For the text-containing cell, return its midpoint in [x, y] coordinate format. 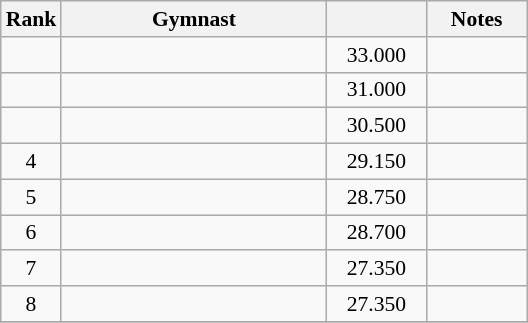
31.000 [376, 90]
33.000 [376, 55]
4 [32, 162]
7 [32, 269]
28.750 [376, 197]
29.150 [376, 162]
Rank [32, 19]
28.700 [376, 233]
8 [32, 304]
5 [32, 197]
Gymnast [194, 19]
6 [32, 233]
30.500 [376, 126]
Notes [477, 19]
